Search for the cell housing the specified text and yield its (x, y) center coordinate. 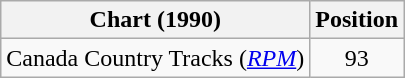
Canada Country Tracks (RPM) (156, 58)
Position (357, 20)
Chart (1990) (156, 20)
93 (357, 58)
